For the text-containing cell, return its midpoint in (x, y) coordinate format. 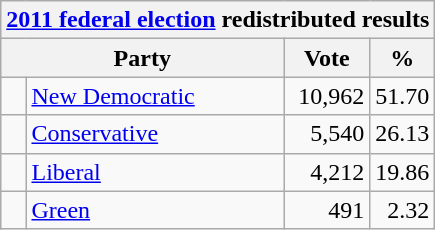
New Democratic (155, 96)
5,540 (327, 134)
Conservative (155, 134)
2011 federal election redistributed results (218, 20)
491 (327, 210)
Liberal (155, 172)
10,962 (327, 96)
51.70 (402, 96)
2.32 (402, 210)
Party (142, 58)
26.13 (402, 134)
Green (155, 210)
4,212 (327, 172)
19.86 (402, 172)
Vote (327, 58)
% (402, 58)
